Identify which cell holds the provided text, then report its [x, y] central coordinate. 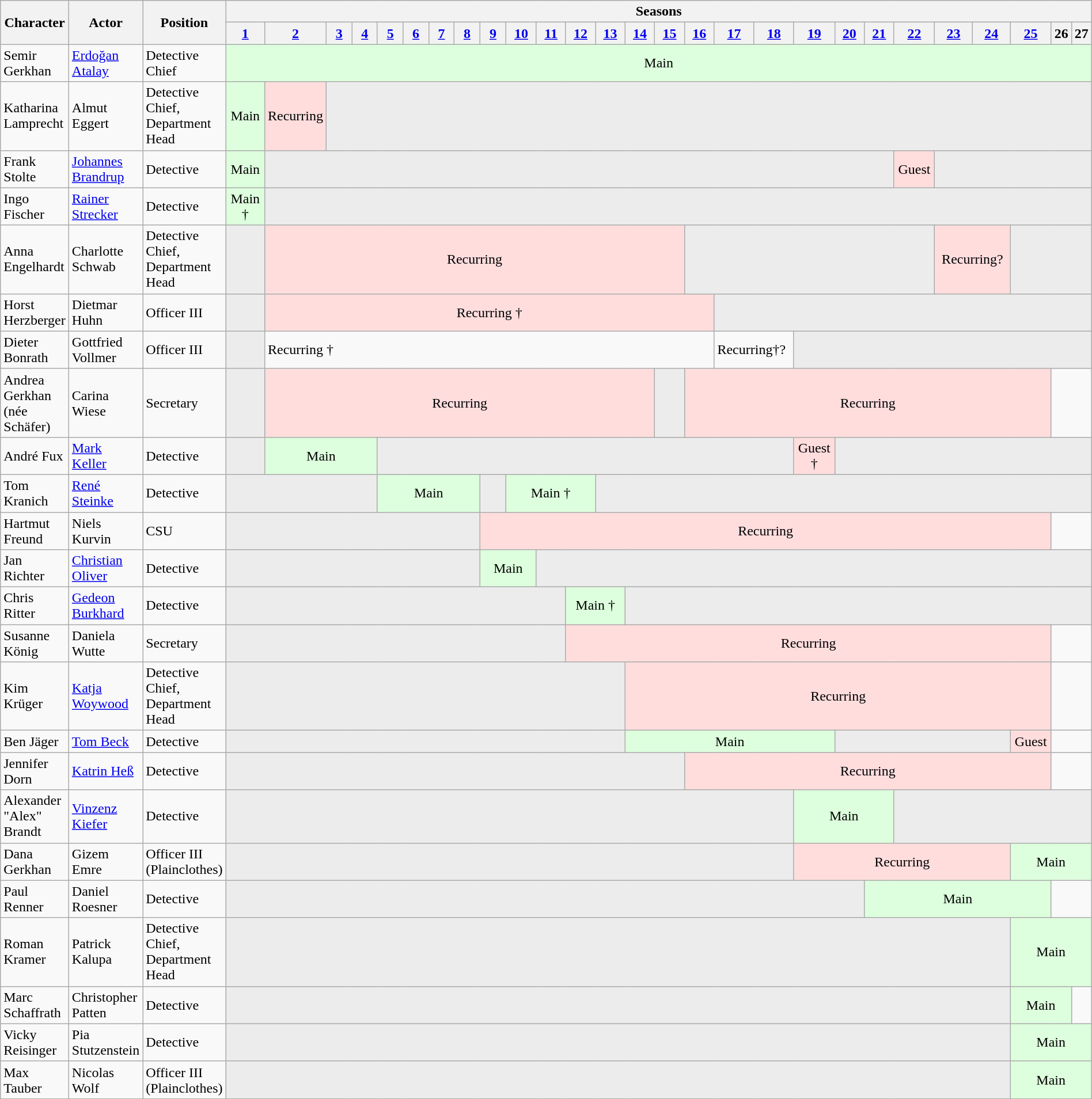
11 [551, 33]
Seasons [659, 12]
9 [493, 33]
21 [879, 33]
Erdoğan Atalay [105, 63]
Daniela Wutte [105, 644]
8 [467, 33]
Charlotte Schwab [105, 259]
Horst Herzberger [35, 312]
25 [1031, 33]
Vinzenz Kiefer [105, 816]
6 [416, 33]
Marc Schaffrath [35, 1005]
Character [35, 22]
Almut Eggert [105, 116]
Christopher Patten [105, 1005]
Dieter Bonrath [35, 350]
Pia Stutzenstein [105, 1042]
18 [774, 33]
19 [814, 33]
4 [365, 33]
17 [734, 33]
Detective Chief [184, 63]
22 [915, 33]
Nicolas Wolf [105, 1080]
23 [954, 33]
Dana Gerkhan [35, 861]
Chris Ritter [35, 606]
Jennifer Dorn [35, 771]
Alexander "Alex" Brandt [35, 816]
Recurring? [972, 259]
10 [522, 33]
27 [1082, 33]
Paul Renner [35, 899]
2 [295, 33]
Roman Kramer [35, 952]
Patrick Kalupa [105, 952]
26 [1061, 33]
Rainer Strecker [105, 206]
3 [339, 33]
René Steinke [105, 493]
12 [581, 33]
André Fux [35, 456]
Ben Jäger [35, 741]
Recurring†? [754, 350]
Max Tauber [35, 1080]
15 [670, 33]
Position [184, 22]
24 [991, 33]
Dietmar Huhn [105, 312]
Kim Krüger [35, 697]
Tom Kranich [35, 493]
CSU [184, 531]
Katja Woywood [105, 697]
5 [390, 33]
Gedeon Burkhard [105, 606]
Gizem Emre [105, 861]
Anna Engelhardt [35, 259]
14 [640, 33]
Johannes Brandrup [105, 169]
16 [699, 33]
Guest † [814, 456]
Katrin Heß [105, 771]
Semir Gerkhan [35, 63]
Carina Wiese [105, 403]
Andrea Gerkhan (née Schäfer) [35, 403]
Daniel Roesner [105, 899]
Ingo Fischer [35, 206]
1 [245, 33]
Katharina Lamprecht [35, 116]
Susanne König [35, 644]
20 [850, 33]
Gottfried Vollmer [105, 350]
Christian Oliver [105, 569]
Jan Richter [35, 569]
Actor [105, 22]
Vicky Reisinger [35, 1042]
Mark Keller [105, 456]
Hartmut Freund [35, 531]
7 [441, 33]
Niels Kurvin [105, 531]
Frank Stolte [35, 169]
Tom Beck [105, 741]
13 [611, 33]
